Output the [X, Y] coordinate of the center of the cell containing the given text.  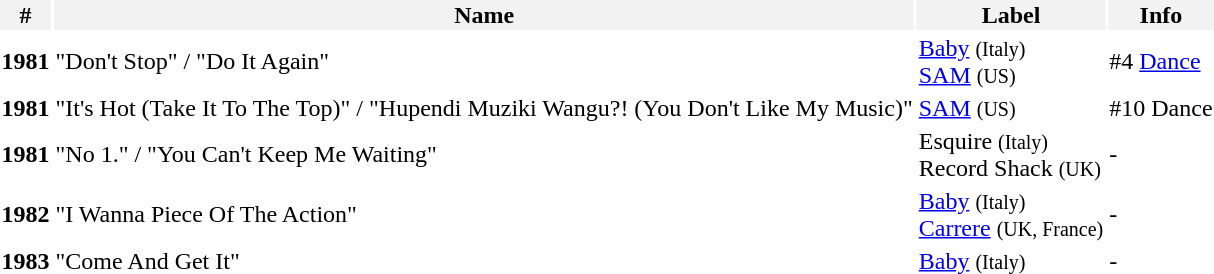
# [26, 15]
"Don't Stop" / "Do It Again" [484, 62]
Name [484, 15]
#10 Dance [1161, 108]
"I Wanna Piece Of The Action" [484, 214]
Baby (Italy)SAM (US) [1011, 62]
1982 [26, 214]
Baby (Italy)Carrere (UK, France) [1011, 214]
#4 Dance [1161, 62]
"No 1." / "You Can't Keep Me Waiting" [484, 154]
Esquire (Italy)Record Shack (UK) [1011, 154]
Label [1011, 15]
Info [1161, 15]
SAM (US) [1011, 108]
"It's Hot (Take It To The Top)" / "Hupendi Muziki Wangu?! (You Don't Like My Music)" [484, 108]
